Detect which cell encompasses the target text, then output its [X, Y] center coordinate. 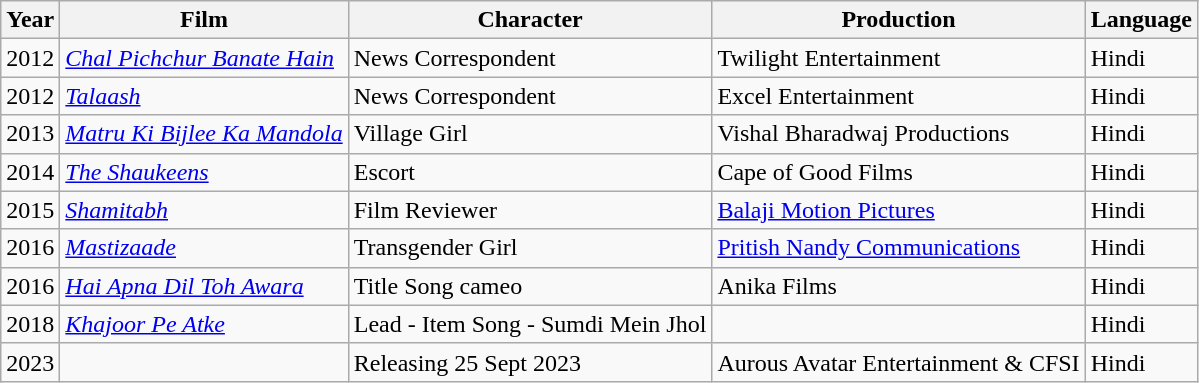
Production [898, 20]
2015 [30, 210]
Hai Apna Dil Toh Awara [204, 286]
Transgender Girl [530, 248]
Title Song cameo [530, 286]
Shamitabh [204, 210]
Vishal Bharadwaj Productions [898, 134]
Escort [530, 172]
Talaash [204, 96]
2013 [30, 134]
Anika Films [898, 286]
Pritish Nandy Communications [898, 248]
The Shaukeens [204, 172]
2023 [30, 362]
Excel Entertainment [898, 96]
Mastizaade [204, 248]
Lead - Item Song - Sumdi Mein Jhol [530, 324]
2014 [30, 172]
Balaji Motion Pictures [898, 210]
Film [204, 20]
Village Girl [530, 134]
Chal Pichchur Banate Hain [204, 58]
Twilight Entertainment [898, 58]
Character [530, 20]
Year [30, 20]
Matru Ki Bijlee Ka Mandola [204, 134]
Aurous Avatar Entertainment & CFSI [898, 362]
2018 [30, 324]
Khajoor Pe Atke [204, 324]
Releasing 25 Sept 2023 [530, 362]
Film Reviewer [530, 210]
Cape of Good Films [898, 172]
Language [1141, 20]
